Return [X, Y] of the center of cell containing provided text 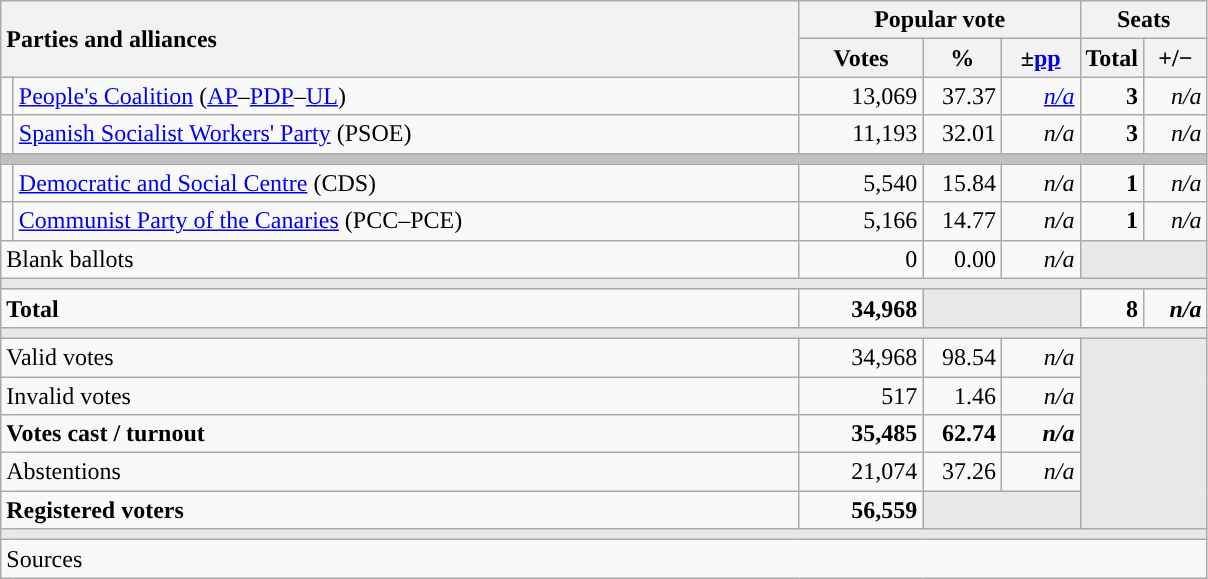
14.77 [962, 221]
13,069 [861, 96]
8 [1112, 308]
37.37 [962, 96]
Valid votes [400, 357]
% [962, 58]
32.01 [962, 134]
Spanish Socialist Workers' Party (PSOE) [406, 134]
5,166 [861, 221]
56,559 [861, 510]
Blank ballots [400, 259]
People's Coalition (AP–PDP–UL) [406, 96]
Seats [1144, 20]
37.26 [962, 472]
15.84 [962, 183]
11,193 [861, 134]
Registered voters [400, 510]
Parties and alliances [400, 39]
+/− [1176, 58]
62.74 [962, 434]
Votes cast / turnout [400, 434]
5,540 [861, 183]
Communist Party of the Canaries (PCC–PCE) [406, 221]
1.46 [962, 395]
Abstentions [400, 472]
±pp [1040, 58]
0.00 [962, 259]
Invalid votes [400, 395]
0 [861, 259]
21,074 [861, 472]
517 [861, 395]
Popular vote [940, 20]
Sources [604, 559]
98.54 [962, 357]
35,485 [861, 434]
Democratic and Social Centre (CDS) [406, 183]
Votes [861, 58]
